Identify which cell holds the provided text, then report its [x, y] central coordinate. 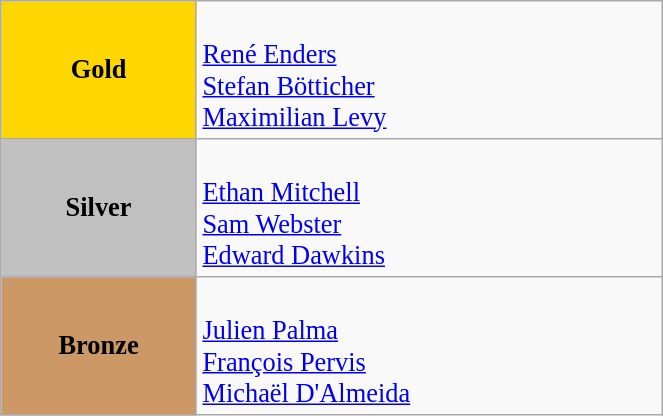
René EndersStefan BötticherMaximilian Levy [429, 69]
Silver [99, 207]
Bronze [99, 345]
Gold [99, 69]
Julien PalmaFrançois PervisMichaël D'Almeida [429, 345]
Ethan MitchellSam WebsterEdward Dawkins [429, 207]
